Scan for the cell matching the given text and deliver its [x, y] coordinate at center. 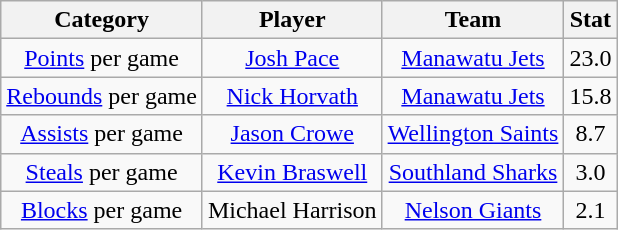
Michael Harrison [292, 210]
Points per game [102, 58]
8.7 [590, 134]
Player [292, 20]
Team [473, 20]
3.0 [590, 172]
Kevin Braswell [292, 172]
Stat [590, 20]
Assists per game [102, 134]
Josh Pace [292, 58]
Jason Crowe [292, 134]
Rebounds per game [102, 96]
Wellington Saints [473, 134]
Nelson Giants [473, 210]
15.8 [590, 96]
Category [102, 20]
23.0 [590, 58]
2.1 [590, 210]
Southland Sharks [473, 172]
Blocks per game [102, 210]
Nick Horvath [292, 96]
Steals per game [102, 172]
